Return the (x, y) coordinate for the center point of the cell that contains the specified text.  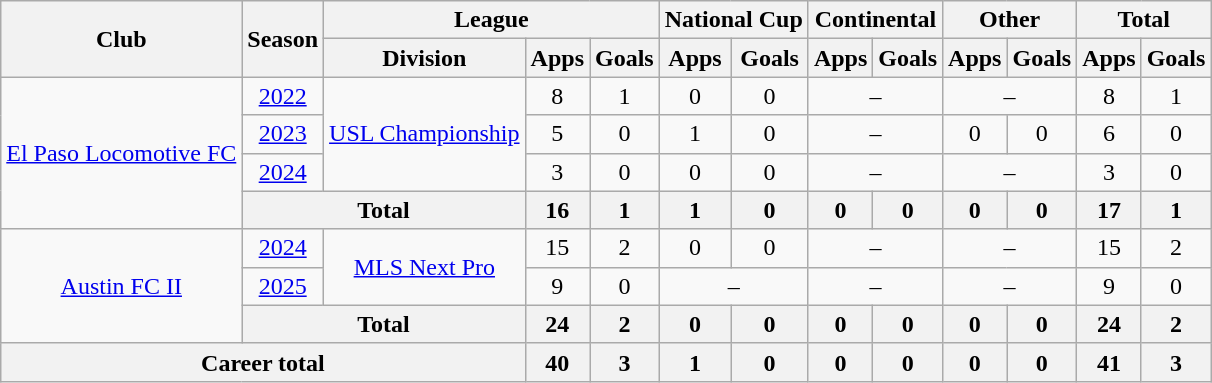
USL Championship (425, 134)
Division (425, 58)
League (492, 20)
41 (1109, 362)
Continental (875, 20)
El Paso Locomotive FC (122, 153)
2025 (283, 286)
2023 (283, 134)
MLS Next Pro (425, 267)
Career total (263, 362)
Season (283, 39)
Club (122, 39)
Other (1010, 20)
6 (1109, 134)
17 (1109, 210)
Austin FC II (122, 286)
5 (557, 134)
National Cup (734, 20)
16 (557, 210)
40 (557, 362)
2022 (283, 96)
